From the cell containing the given text, extract its center point as [X, Y] coordinate. 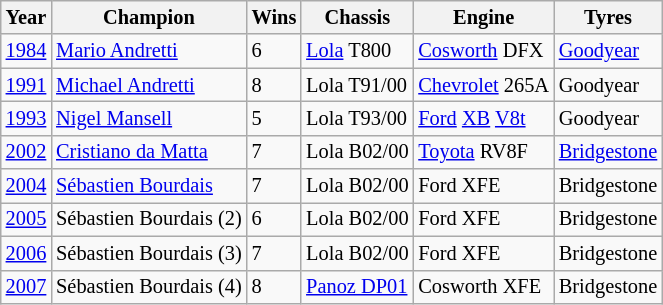
1984 [26, 51]
Nigel Mansell [148, 118]
Sébastien Bourdais (2) [148, 219]
Mario Andretti [148, 51]
Sébastien Bourdais (3) [148, 253]
Lola T91/00 [357, 85]
Engine [483, 17]
Chevrolet 265A [483, 85]
Toyota RV8F [483, 152]
2006 [26, 253]
Year [26, 17]
5 [274, 118]
Lola T93/00 [357, 118]
Champion [148, 17]
Cristiano da Matta [148, 152]
1991 [26, 85]
Chassis [357, 17]
1993 [26, 118]
2005 [26, 219]
Panoz DP01 [357, 287]
Cosworth DFX [483, 51]
Cosworth XFE [483, 287]
Michael Andretti [148, 85]
2004 [26, 186]
Sébastien Bourdais [148, 186]
Tyres [608, 17]
Ford XB V8t [483, 118]
Lola T800 [357, 51]
2007 [26, 287]
Wins [274, 17]
Sébastien Bourdais (4) [148, 287]
2002 [26, 152]
